Output the (x, y) coordinate of the center of the cell containing the given text.  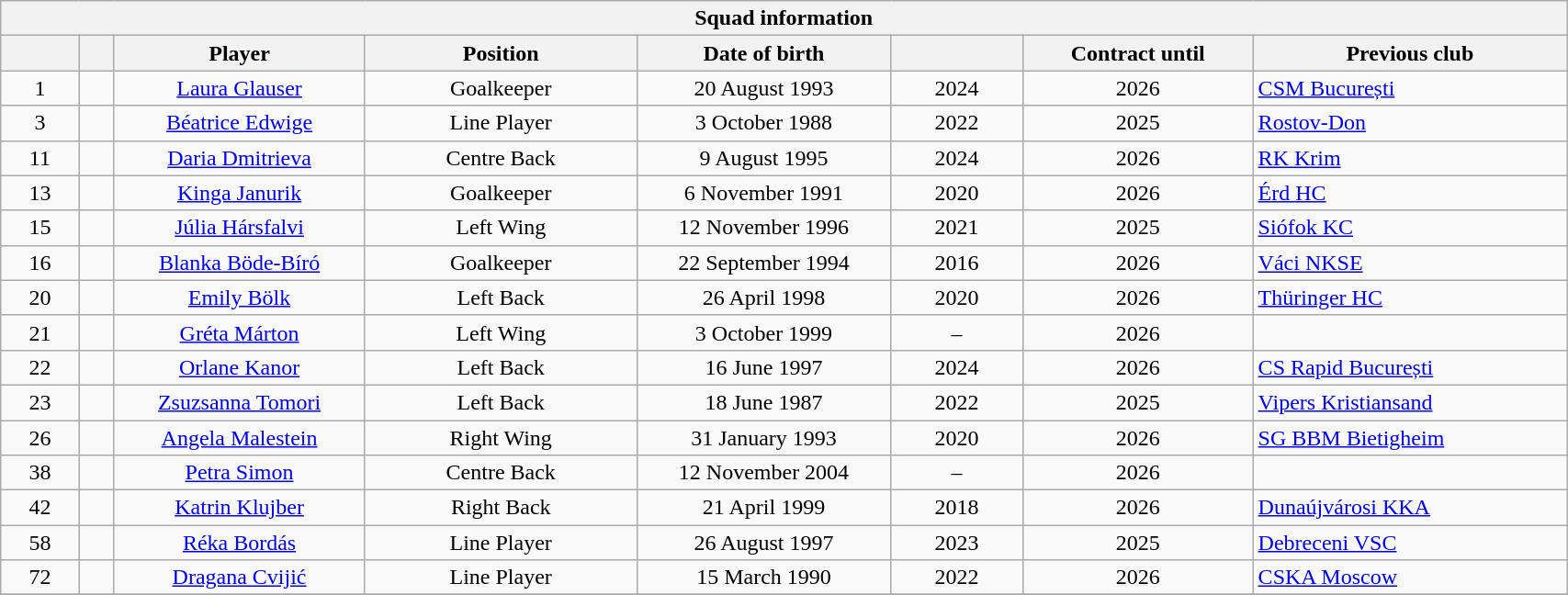
Béatrice Edwige (239, 123)
Gréta Márton (239, 332)
Vipers Kristiansand (1410, 402)
6 November 1991 (764, 193)
Angela Malestein (239, 438)
Previous club (1410, 53)
13 (40, 193)
Siófok KC (1410, 228)
38 (40, 473)
Dragana Cvijić (239, 578)
Contract until (1137, 53)
2016 (957, 263)
3 (40, 123)
Player (239, 53)
Katrin Klujber (239, 508)
2021 (957, 228)
12 November 1996 (764, 228)
Kinga Janurik (239, 193)
Debreceni VSC (1410, 543)
Réka Bordás (239, 543)
20 August 1993 (764, 88)
26 April 1998 (764, 297)
21 (40, 332)
3 October 1988 (764, 123)
Daria Dmitrieva (239, 158)
Dunaújvárosi KKA (1410, 508)
Petra Simon (239, 473)
Thüringer HC (1410, 297)
9 August 1995 (764, 158)
Orlane Kanor (239, 367)
26 (40, 438)
18 June 1987 (764, 402)
RK Krim (1410, 158)
Position (501, 53)
SG BBM Bietigheim (1410, 438)
42 (40, 508)
1 (40, 88)
11 (40, 158)
21 April 1999 (764, 508)
23 (40, 402)
2023 (957, 543)
Laura Glauser (239, 88)
Érd HC (1410, 193)
20 (40, 297)
Right Back (501, 508)
CS Rapid București (1410, 367)
26 August 1997 (764, 543)
2018 (957, 508)
Right Wing (501, 438)
Date of birth (764, 53)
58 (40, 543)
22 (40, 367)
16 June 1997 (764, 367)
Júlia Hársfalvi (239, 228)
CSKA Moscow (1410, 578)
Zsuzsanna Tomori (239, 402)
Emily Bölk (239, 297)
72 (40, 578)
12 November 2004 (764, 473)
3 October 1999 (764, 332)
15 March 1990 (764, 578)
CSM București (1410, 88)
Váci NKSE (1410, 263)
Rostov-Don (1410, 123)
31 January 1993 (764, 438)
Blanka Böde-Bíró (239, 263)
16 (40, 263)
15 (40, 228)
Squad information (784, 18)
22 September 1994 (764, 263)
